Determine the (X, Y) coordinate at the center of the cell enclosing the given text.  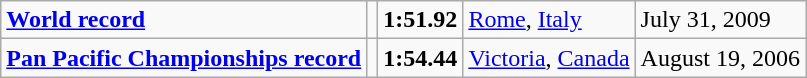
Victoria, Canada (549, 58)
August 19, 2006 (720, 58)
Pan Pacific Championships record (184, 58)
Rome, Italy (549, 20)
1:54.44 (420, 58)
1:51.92 (420, 20)
July 31, 2009 (720, 20)
World record (184, 20)
